Return the [x, y] coordinate for the center point of the cell that contains the specified text.  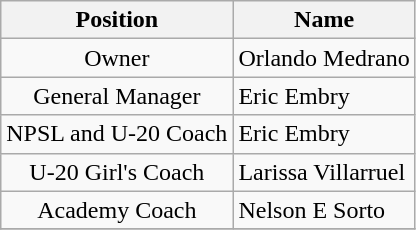
Position [117, 20]
General Manager [117, 96]
U-20 Girl's Coach [117, 172]
Orlando Medrano [324, 58]
Larissa Villarruel [324, 172]
Academy Coach [117, 210]
Owner [117, 58]
Name [324, 20]
Nelson E Sorto [324, 210]
NPSL and U-20 Coach [117, 134]
